Scan for the cell matching the given text and deliver its [X, Y] coordinate at center. 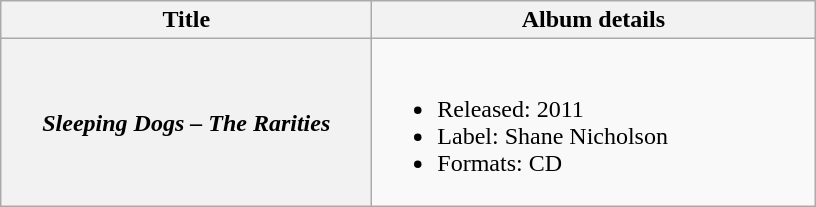
Title [186, 20]
Sleeping Dogs – The Rarities [186, 122]
Released: 2011Label: Shane NicholsonFormats: CD [594, 122]
Album details [594, 20]
